Locate the cell with the specified text and output its (X, Y) center coordinate. 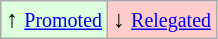
↓ Relegated (162, 20)
↑ Promoted (54, 20)
